Return the (x, y) coordinate for the center point of the cell that contains the specified text.  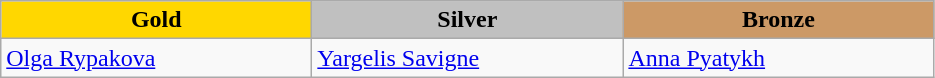
Bronze (778, 20)
Gold (156, 20)
Yargelis Savigne (468, 58)
Anna Pyatykh (778, 58)
Silver (468, 20)
Olga Rypakova (156, 58)
